Find where the given text appears and provide that cell's center as (x, y) coordinate. 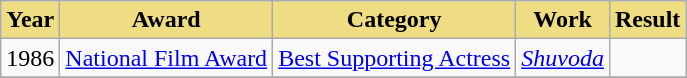
Best Supporting Actress (394, 58)
Category (394, 20)
Result (647, 20)
National Film Award (166, 58)
1986 (30, 58)
Year (30, 20)
Work (563, 20)
Shuvoda (563, 58)
Award (166, 20)
